For the text-containing cell, return its midpoint in (X, Y) coordinate format. 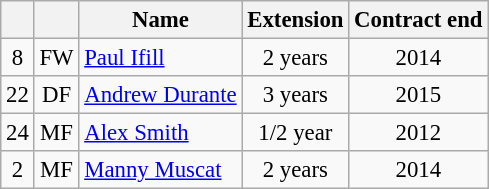
Andrew Durante (160, 95)
1/2 year (296, 133)
24 (18, 133)
2015 (418, 95)
22 (18, 95)
Extension (296, 20)
Contract end (418, 20)
FW (56, 58)
DF (56, 95)
Name (160, 20)
3 years (296, 95)
2012 (418, 133)
Manny Muscat (160, 170)
8 (18, 58)
2 (18, 170)
Alex Smith (160, 133)
Paul Ifill (160, 58)
